For the text-containing cell, return its midpoint in (x, y) coordinate format. 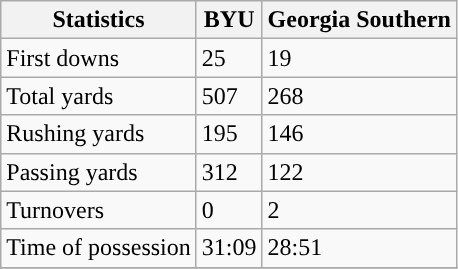
312 (229, 172)
Passing yards (99, 172)
25 (229, 58)
First downs (99, 58)
Total yards (99, 96)
Rushing yards (99, 134)
31:09 (229, 248)
195 (229, 134)
507 (229, 96)
Turnovers (99, 210)
122 (359, 172)
BYU (229, 20)
2 (359, 210)
0 (229, 210)
28:51 (359, 248)
Time of possession (99, 248)
Statistics (99, 20)
146 (359, 134)
19 (359, 58)
268 (359, 96)
Georgia Southern (359, 20)
